Scan for the cell matching the given text and deliver its (x, y) coordinate at center. 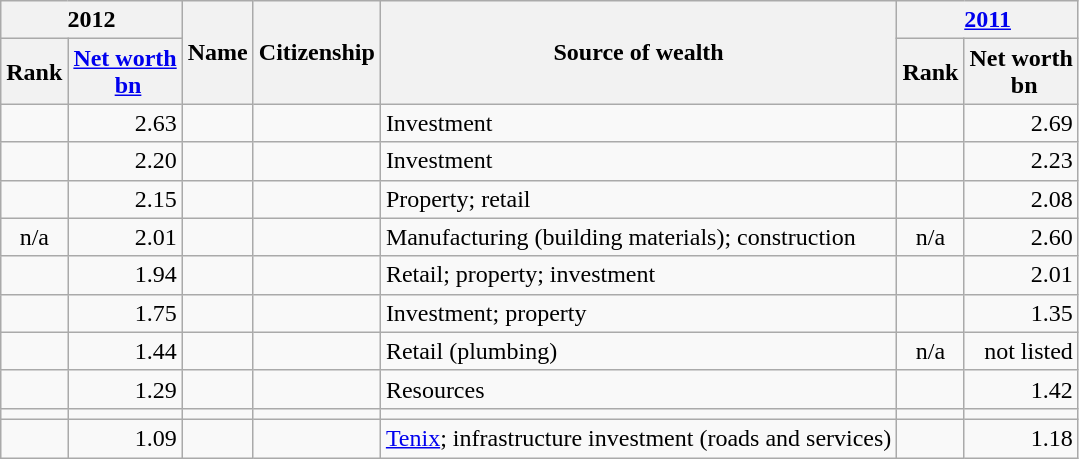
Resources (638, 389)
2.20 (125, 161)
Citizenship (316, 52)
2.69 (1021, 123)
1.09 (125, 438)
not listed (1021, 351)
1.75 (125, 313)
Retail (plumbing) (638, 351)
1.94 (125, 275)
Property; retail (638, 199)
Manufacturing (building materials); construction (638, 237)
Name (218, 52)
2.60 (1021, 237)
2.23 (1021, 161)
2.08 (1021, 199)
1.29 (125, 389)
Investment; property (638, 313)
1.35 (1021, 313)
Tenix; infrastructure investment (roads and services) (638, 438)
1.44 (125, 351)
2.15 (125, 199)
1.42 (1021, 389)
2011 (988, 20)
1.18 (1021, 438)
2012 (92, 20)
2.63 (125, 123)
Source of wealth (638, 52)
Retail; property; investment (638, 275)
